Output the [x, y] coordinate of the center of the cell containing the given text.  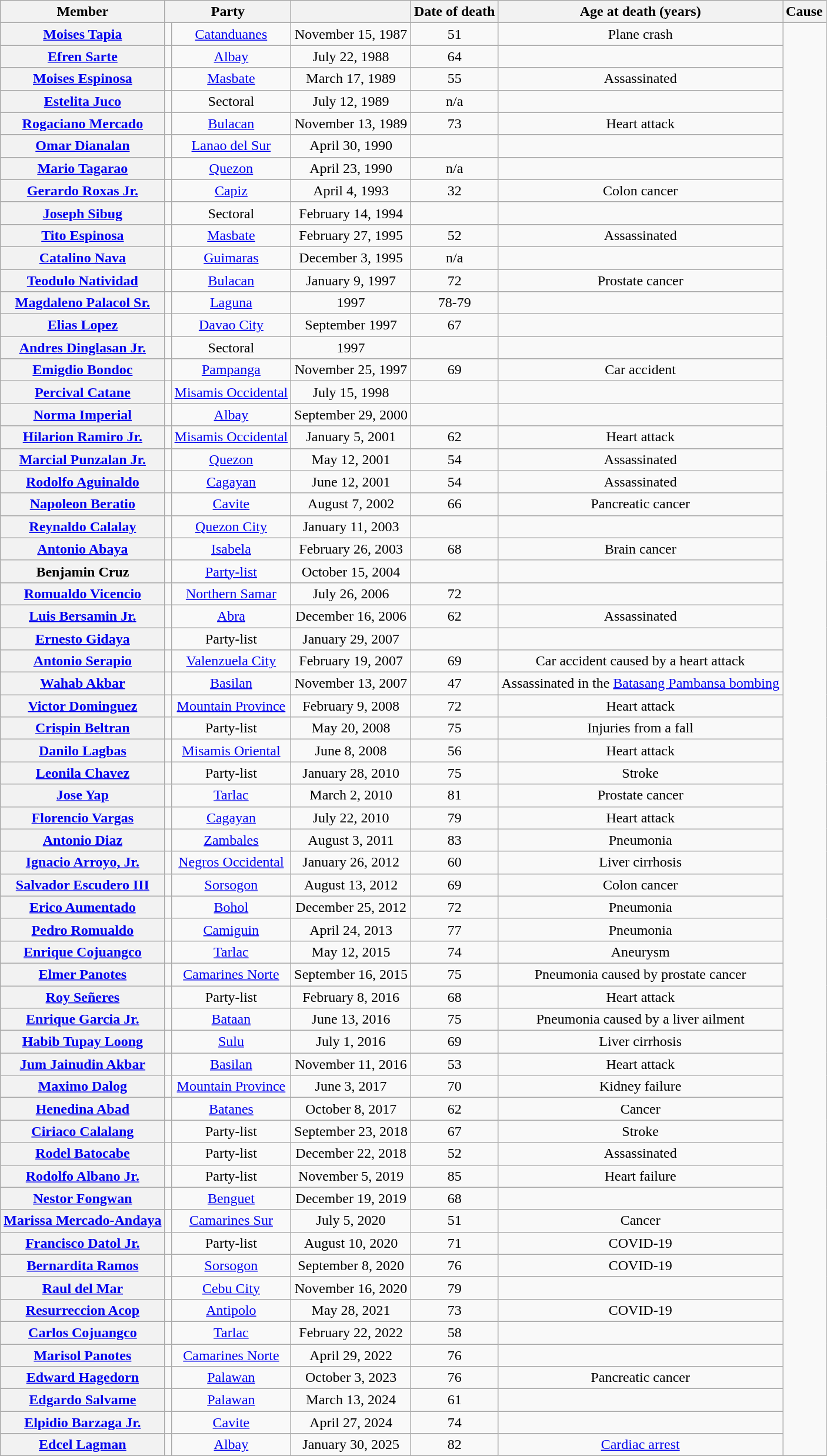
February 8, 2016 [351, 997]
September 8, 2020 [351, 1265]
Pedro Romualdo [82, 929]
Capiz [231, 191]
Henedina Abad [82, 1109]
January 29, 2007 [351, 638]
Catanduanes [231, 34]
Brain cancer [641, 549]
85 [454, 1176]
December 22, 2018 [351, 1154]
Valenzuela City [231, 661]
October 8, 2017 [351, 1109]
Antonio Abaya [82, 549]
Erico Aumentado [82, 907]
April 30, 1990 [351, 146]
Raul del Mar [82, 1288]
March 2, 2010 [351, 795]
Leonila Chavez [82, 773]
June 12, 2001 [351, 482]
Jum Jainudin Akbar [82, 1064]
Negros Occidental [231, 862]
Guimaras [231, 258]
Wahab Akbar [82, 684]
August 10, 2020 [351, 1243]
Ciriaco Calalang [82, 1131]
July 22, 1988 [351, 56]
July 5, 2020 [351, 1221]
Cebu City [231, 1288]
Rodolfo Albano Jr. [82, 1176]
September 23, 2018 [351, 1131]
Batanes [231, 1109]
Injuries from a fall [641, 728]
May 28, 2021 [351, 1310]
November 25, 1997 [351, 370]
February 9, 2008 [351, 706]
32 [454, 191]
December 25, 2012 [351, 907]
Misamis Oriental [231, 751]
Magdaleno Palacol Sr. [82, 303]
Antonio Diaz [82, 840]
Lanao del Sur [231, 146]
Ignacio Arroyo, Jr. [82, 862]
Luis Bersamin Jr. [82, 616]
Camiguin [231, 929]
April 24, 2013 [351, 929]
Marissa Mercado-Andaya [82, 1221]
Zambales [231, 840]
April 29, 2022 [351, 1355]
Kidney failure [641, 1087]
Antipolo [231, 1310]
Camarines Sur [231, 1221]
November 11, 2016 [351, 1064]
Enrique Garcia Jr. [82, 1019]
Elias Lopez [82, 325]
Benguet [231, 1198]
December 3, 1995 [351, 258]
Roy Señeres [82, 997]
Resurreccion Acop [82, 1310]
Nestor Fongwan [82, 1198]
82 [454, 1445]
Benjamin Cruz [82, 571]
June 13, 2016 [351, 1019]
71 [454, 1243]
November 15, 1987 [351, 34]
Laguna [231, 303]
47 [454, 684]
Antonio Serapio [82, 661]
July 22, 2010 [351, 818]
Pneumonia caused by prostate cancer [641, 974]
Catalino Nava [82, 258]
May 12, 2015 [351, 952]
April 23, 1990 [351, 168]
Marcial Punzalan Jr. [82, 459]
November 5, 2019 [351, 1176]
December 19, 2019 [351, 1198]
Quezon City [231, 527]
July 15, 1998 [351, 392]
June 3, 2017 [351, 1087]
55 [454, 79]
October 15, 2004 [351, 571]
Cardiac arrest [641, 1445]
December 16, 2006 [351, 616]
October 3, 2023 [351, 1378]
Estelita Juco [82, 101]
Norma Imperial [82, 415]
Mario Tagarao [82, 168]
56 [454, 751]
Member [82, 12]
Moises Espinosa [82, 79]
61 [454, 1400]
Abra [231, 616]
September 1997 [351, 325]
August 3, 2011 [351, 840]
Hilarion Ramiro Jr. [82, 437]
Edgardo Salvame [82, 1400]
July 1, 2016 [351, 1042]
Emigdio Bondoc [82, 370]
May 20, 2008 [351, 728]
Party [228, 12]
July 12, 1989 [351, 101]
Elmer Panotes [82, 974]
June 8, 2008 [351, 751]
November 16, 2020 [351, 1288]
February 19, 2007 [351, 661]
Sulu [231, 1042]
Elpidio Barzaga Jr. [82, 1422]
78-79 [454, 303]
January 11, 2003 [351, 527]
Omar Dianalan [82, 146]
70 [454, 1087]
Napoleon Beratio [82, 504]
Victor Dominguez [82, 706]
Age at death (years) [641, 12]
Reynaldo Calalay [82, 527]
Habib Tupay Loong [82, 1042]
58 [454, 1332]
Cause [805, 12]
Assassinated in the Batasang Pambansa bombing [641, 684]
Pneumonia caused by a liver ailment [641, 1019]
Bohol [231, 907]
Florencio Vargas [82, 818]
53 [454, 1064]
Edcel Lagman [82, 1445]
Isabela [231, 549]
Andres Dinglasan Jr. [82, 348]
Rogaciano Mercado [82, 124]
77 [454, 929]
January 30, 2025 [351, 1445]
Gerardo Roxas Jr. [82, 191]
Bernardita Ramos [82, 1265]
Date of death [454, 12]
Bataan [231, 1019]
Ernesto Gidaya [82, 638]
Carlos Cojuangco [82, 1332]
66 [454, 504]
60 [454, 862]
Francisco Datol Jr. [82, 1243]
Enrique Cojuangco [82, 952]
Aneurysm [641, 952]
January 28, 2010 [351, 773]
Car accident caused by a heart attack [641, 661]
Salvador Escudero III [82, 885]
February 14, 1994 [351, 213]
February 27, 1995 [351, 235]
Marisol Panotes [82, 1355]
Teodulo Natividad [82, 281]
Jose Yap [82, 795]
Maximo Dalog [82, 1087]
Tito Espinosa [82, 235]
January 9, 1997 [351, 281]
September 29, 2000 [351, 415]
Davao City [231, 325]
Rodolfo Aguinaldo [82, 482]
Rodel Batocabe [82, 1154]
Plane crash [641, 34]
July 26, 2006 [351, 594]
March 17, 1989 [351, 79]
May 12, 2001 [351, 459]
Pampanga [231, 370]
81 [454, 795]
January 5, 2001 [351, 437]
Crispin Beltran [82, 728]
64 [454, 56]
Percival Catane [82, 392]
Edward Hagedorn [82, 1378]
Romualdo Vicencio [82, 594]
Northern Samar [231, 594]
August 7, 2002 [351, 504]
November 13, 1989 [351, 124]
January 26, 2012 [351, 862]
February 26, 2003 [351, 549]
November 13, 2007 [351, 684]
Moises Tapia [82, 34]
Danilo Lagbas [82, 751]
April 27, 2024 [351, 1422]
March 13, 2024 [351, 1400]
Heart failure [641, 1176]
Efren Sarte [82, 56]
Joseph Sibug [82, 213]
Car accident [641, 370]
83 [454, 840]
February 22, 2022 [351, 1332]
April 4, 1993 [351, 191]
August 13, 2012 [351, 885]
September 16, 2015 [351, 974]
